Capture the cell that displays the provided text and extract its (X, Y) central coordinate. 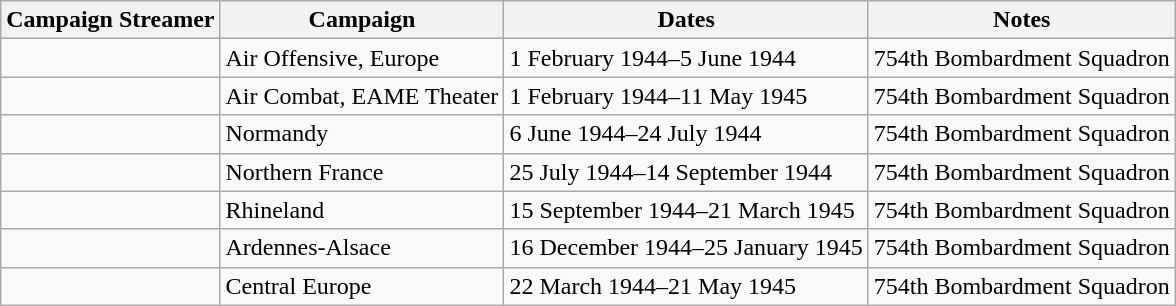
Campaign (362, 20)
Ardennes-Alsace (362, 248)
Northern France (362, 172)
25 July 1944–14 September 1944 (686, 172)
1 February 1944–11 May 1945 (686, 96)
6 June 1944–24 July 1944 (686, 134)
15 September 1944–21 March 1945 (686, 210)
1 February 1944–5 June 1944 (686, 58)
Dates (686, 20)
16 December 1944–25 January 1945 (686, 248)
Normandy (362, 134)
Air Combat, EAME Theater (362, 96)
Rhineland (362, 210)
Central Europe (362, 286)
22 March 1944–21 May 1945 (686, 286)
Campaign Streamer (110, 20)
Air Offensive, Europe (362, 58)
Notes (1022, 20)
